Determine the [x, y] coordinate at the center of the cell enclosing the given text.  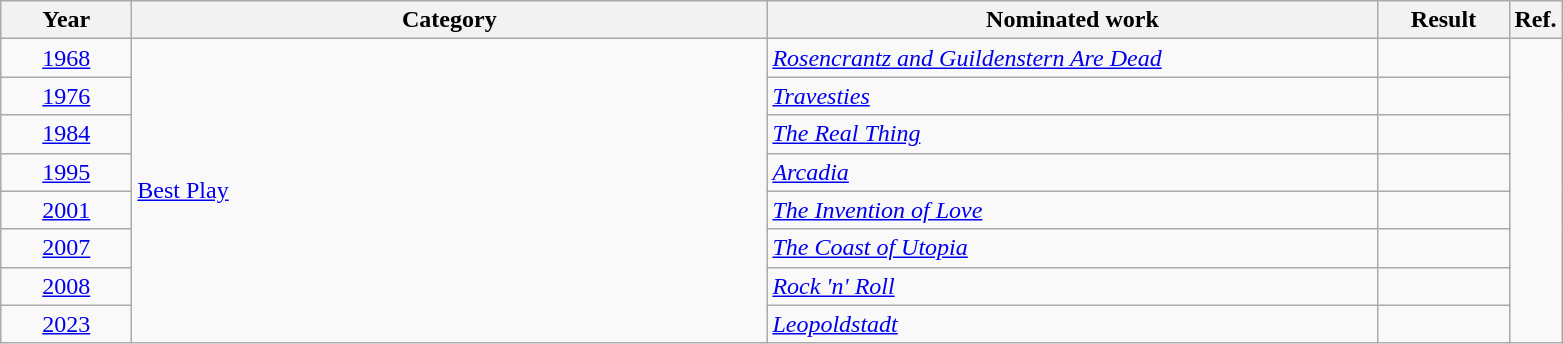
Arcadia [1072, 172]
Ref. [1536, 20]
1968 [66, 58]
Result [1444, 20]
Nominated work [1072, 20]
Rock 'n' Roll [1072, 286]
2008 [66, 286]
1995 [66, 172]
Year [66, 20]
The Real Thing [1072, 134]
Rosencrantz and Guildenstern Are Dead [1072, 58]
The Invention of Love [1072, 210]
1984 [66, 134]
1976 [66, 96]
The Coast of Utopia [1072, 248]
Travesties [1072, 96]
2007 [66, 248]
Best Play [450, 191]
Leopoldstadt [1072, 324]
2023 [66, 324]
Category [450, 20]
2001 [66, 210]
